Determine the [X, Y] coordinate at the center of the cell enclosing the given text.  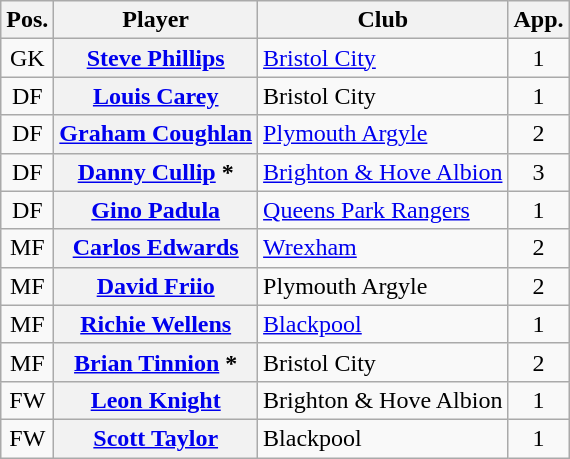
David Friio [156, 286]
Player [156, 20]
Richie Wellens [156, 324]
GK [28, 58]
Brian Tinnion * [156, 362]
Club [383, 20]
Steve Phillips [156, 58]
Queens Park Rangers [383, 210]
Pos. [28, 20]
Graham Coughlan [156, 134]
Wrexham [383, 248]
Scott Taylor [156, 438]
Leon Knight [156, 400]
3 [538, 172]
Louis Carey [156, 96]
Gino Padula [156, 210]
Carlos Edwards [156, 248]
App. [538, 20]
Danny Cullip * [156, 172]
